Find where the given text appears and provide that cell's center as [X, Y] coordinate. 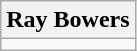
Ray Bowers [68, 20]
